Return the (x, y) coordinate for the center point of the cell that contains the specified text.  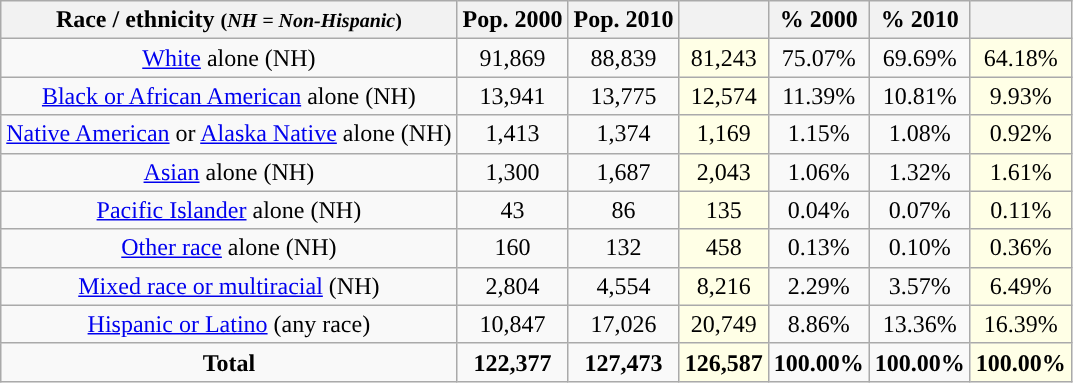
Race / ethnicity (NH = Non-Hispanic) (229, 20)
Black or African American alone (NH) (229, 96)
Pop. 2000 (512, 20)
2.29% (818, 286)
9.93% (1020, 96)
4,554 (624, 286)
1,300 (512, 172)
8.86% (818, 324)
13.36% (920, 324)
8,216 (724, 286)
17,026 (624, 324)
126,587 (724, 362)
69.69% (920, 58)
Pacific Islander alone (NH) (229, 210)
10,847 (512, 324)
127,473 (624, 362)
0.11% (1020, 210)
81,243 (724, 58)
1.08% (920, 134)
White alone (NH) (229, 58)
132 (624, 248)
Asian alone (NH) (229, 172)
13,941 (512, 96)
160 (512, 248)
12,574 (724, 96)
Mixed race or multiracial (NH) (229, 286)
1.61% (1020, 172)
2,043 (724, 172)
122,377 (512, 362)
13,775 (624, 96)
1.06% (818, 172)
16.39% (1020, 324)
88,839 (624, 58)
2,804 (512, 286)
43 (512, 210)
91,869 (512, 58)
10.81% (920, 96)
% 2010 (920, 20)
Other race alone (NH) (229, 248)
0.92% (1020, 134)
Native American or Alaska Native alone (NH) (229, 134)
1,687 (624, 172)
Hispanic or Latino (any race) (229, 324)
% 2000 (818, 20)
1.32% (920, 172)
6.49% (1020, 286)
0.07% (920, 210)
0.04% (818, 210)
Total (229, 362)
1,413 (512, 134)
135 (724, 210)
0.36% (1020, 248)
75.07% (818, 58)
0.13% (818, 248)
1.15% (818, 134)
1,169 (724, 134)
11.39% (818, 96)
3.57% (920, 286)
0.10% (920, 248)
64.18% (1020, 58)
1,374 (624, 134)
86 (624, 210)
Pop. 2010 (624, 20)
20,749 (724, 324)
458 (724, 248)
